Extract the (x, y) coordinate from the center of the cell holding the provided text.  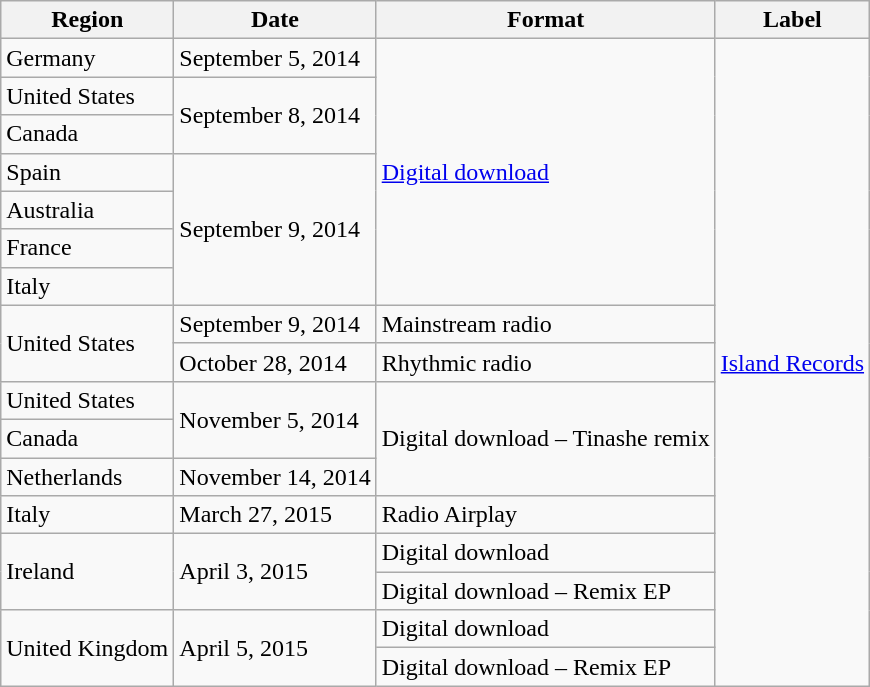
Island Records (792, 362)
Spain (88, 172)
Digital download – Tinashe remix (546, 438)
Format (546, 20)
France (88, 248)
United Kingdom (88, 648)
October 28, 2014 (275, 362)
March 27, 2015 (275, 515)
September 5, 2014 (275, 58)
Label (792, 20)
Region (88, 20)
Netherlands (88, 477)
Ireland (88, 572)
November 14, 2014 (275, 477)
April 3, 2015 (275, 572)
Australia (88, 210)
Rhythmic radio (546, 362)
April 5, 2015 (275, 648)
Mainstream radio (546, 324)
November 5, 2014 (275, 419)
September 8, 2014 (275, 115)
Germany (88, 58)
Radio Airplay (546, 515)
Date (275, 20)
